Search for the cell housing the specified text and yield its [X, Y] center coordinate. 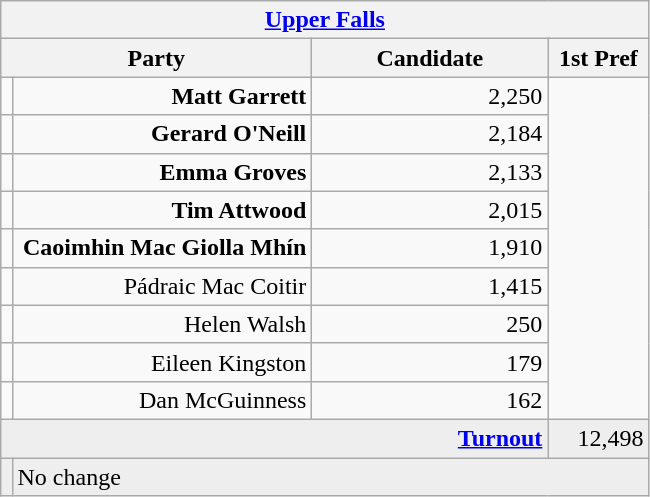
No change [330, 477]
1st Pref [598, 58]
Tim Attwood [162, 210]
Helen Walsh [162, 324]
162 [430, 400]
Gerard O'Neill [162, 134]
2,133 [430, 172]
Pádraic Mac Coitir [162, 286]
Emma Groves [162, 172]
Candidate [430, 58]
Caoimhin Mac Giolla Mhín [162, 248]
Dan McGuinness [162, 400]
Matt Garrett [162, 96]
2,015 [430, 210]
Turnout [274, 438]
1,910 [430, 248]
1,415 [430, 286]
2,250 [430, 96]
179 [430, 362]
250 [430, 324]
12,498 [598, 438]
Party [156, 58]
Upper Falls [325, 20]
2,184 [430, 134]
Eileen Kingston [162, 362]
